Provide the [x, y] coordinate of the cell's center where the given text is located.  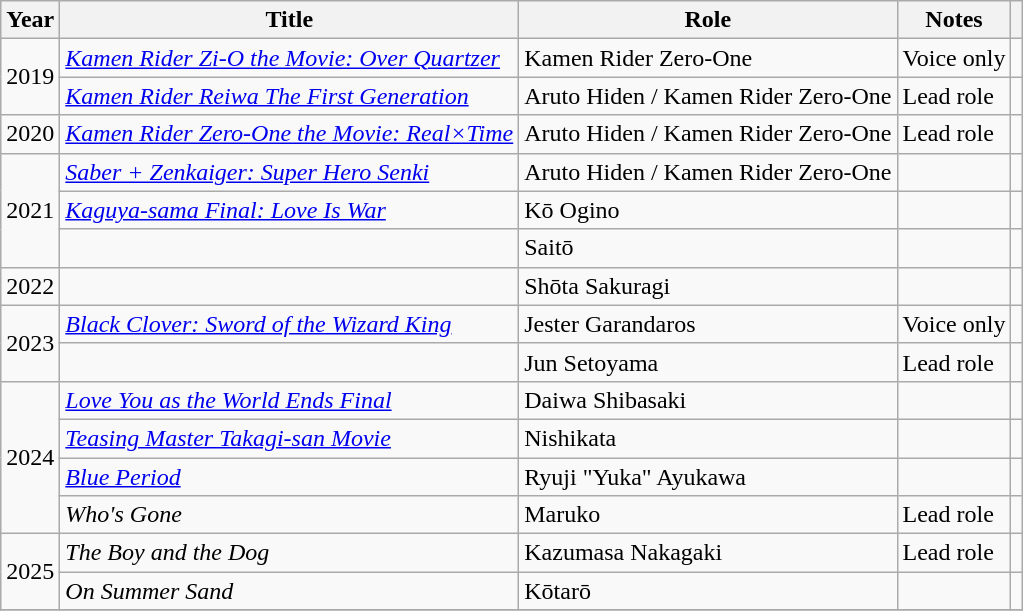
Maruko [708, 515]
Kamen Rider Reiwa The First Generation [290, 96]
Who's Gone [290, 515]
Title [290, 20]
Daiwa Shibasaki [708, 400]
Ryuji "Yuka" Ayukawa [708, 477]
Notes [954, 20]
2019 [30, 77]
2020 [30, 134]
2024 [30, 457]
Black Clover: Sword of the Wizard King [290, 324]
2021 [30, 210]
Kazumasa Nakagaki [708, 553]
On Summer Sand [290, 591]
Nishikata [708, 438]
Teasing Master Takagi-san Movie [290, 438]
Kamen Rider Zero-One [708, 58]
Kō Ogino [708, 210]
Jun Setoyama [708, 362]
The Boy and the Dog [290, 553]
Blue Period [290, 477]
Kaguya-sama Final: Love Is War [290, 210]
2022 [30, 286]
Love You as the World Ends Final [290, 400]
Saber + Zenkaiger: Super Hero Senki [290, 172]
Jester Garandaros [708, 324]
Shōta Sakuragi [708, 286]
Saitō [708, 248]
2025 [30, 572]
Kamen Rider Zero-One the Movie: Real×Time [290, 134]
Kōtarō [708, 591]
Kamen Rider Zi-O the Movie: Over Quartzer [290, 58]
Role [708, 20]
Year [30, 20]
2023 [30, 343]
